Determine the [X, Y] coordinate at the center of the cell enclosing the given text.  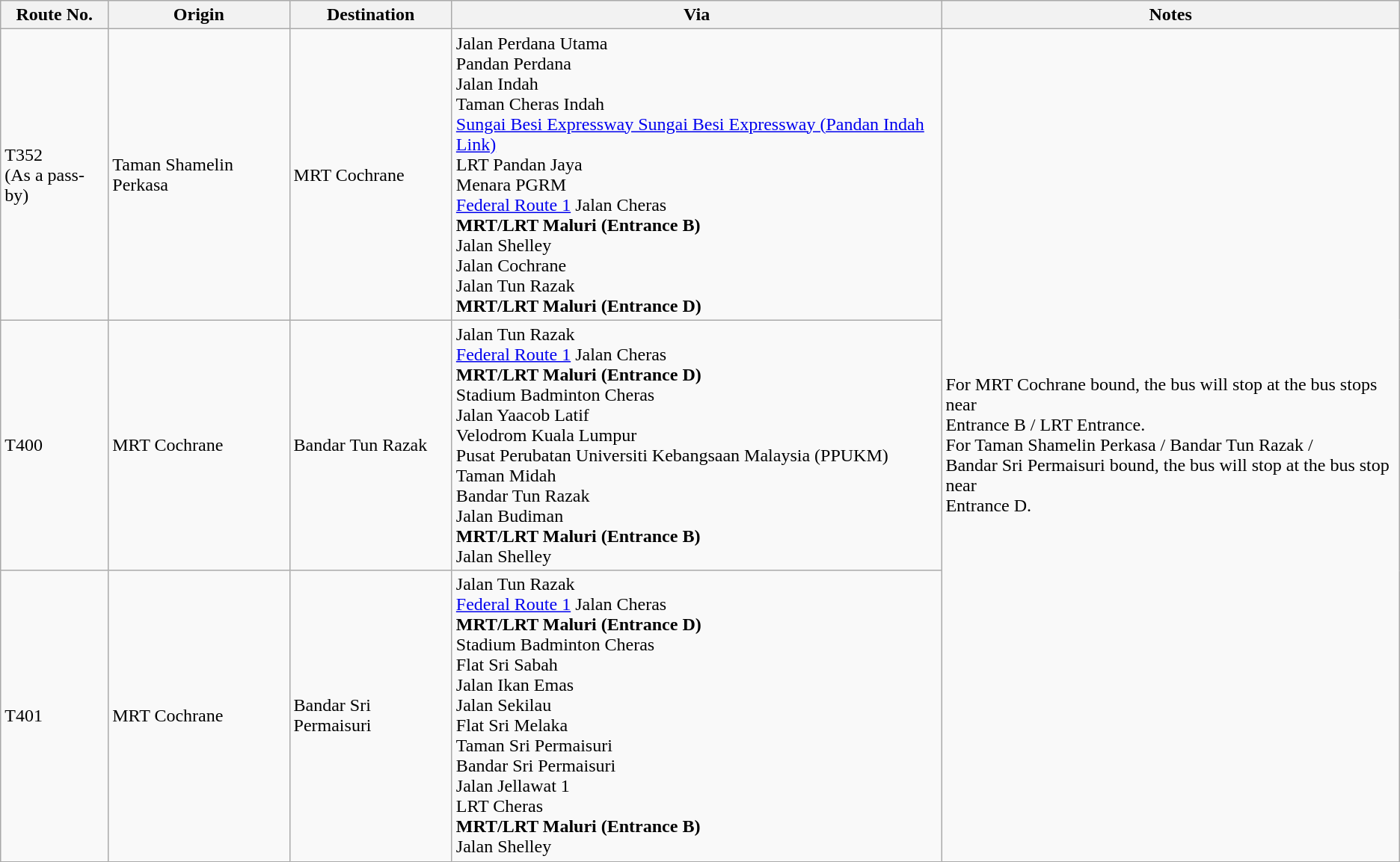
Origin [199, 15]
T400 [55, 446]
Destination [371, 15]
Bandar Sri Permaisuri [371, 716]
Notes [1170, 15]
T401 [55, 716]
Via [697, 15]
Bandar Tun Razak [371, 446]
Taman Shamelin Perkasa [199, 175]
T352(As a pass-by) [55, 175]
Route No. [55, 15]
